Find where the given text appears and provide that cell's center as (x, y) coordinate. 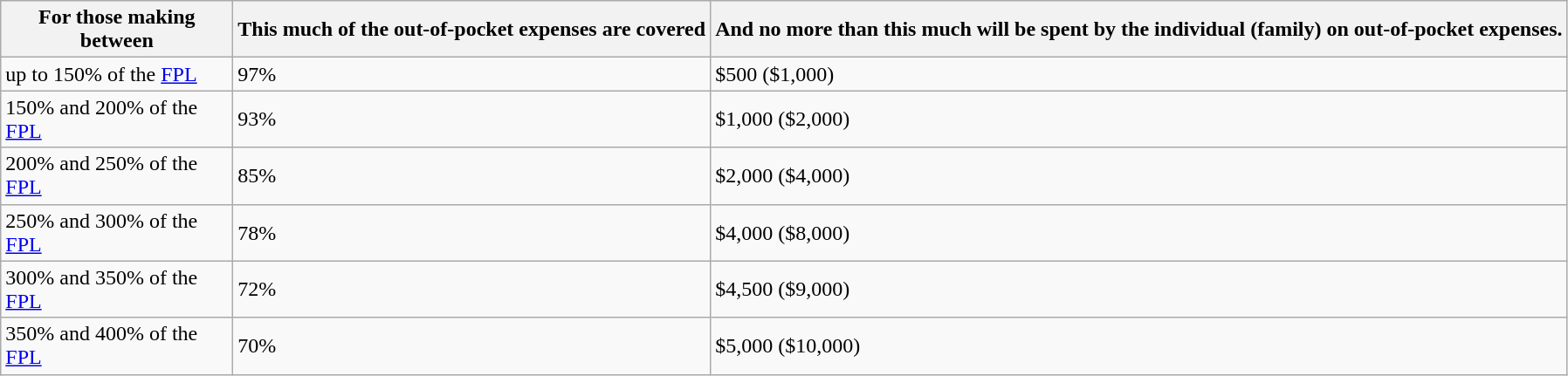
300% and 350% of the FPL (117, 290)
$2,000 ($4,000) (1138, 176)
And no more than this much will be spent by the individual (family) on out-of-pocket expenses. (1138, 30)
$5,000 ($10,000) (1138, 345)
$4,000 ($8,000) (1138, 232)
72% (471, 290)
85% (471, 176)
up to 150% of the FPL (117, 74)
$1,000 ($2,000) (1138, 119)
97% (471, 74)
$500 ($1,000) (1138, 74)
150% and 200% of the FPL (117, 119)
350% and 400% of the FPL (117, 345)
78% (471, 232)
250% and 300% of the FPL (117, 232)
93% (471, 119)
This much of the out-of-pocket expenses are covered (471, 30)
$4,500 ($9,000) (1138, 290)
70% (471, 345)
For those making between (117, 30)
200% and 250% of the FPL (117, 176)
